Scan for the cell matching the given text and deliver its (X, Y) coordinate at center. 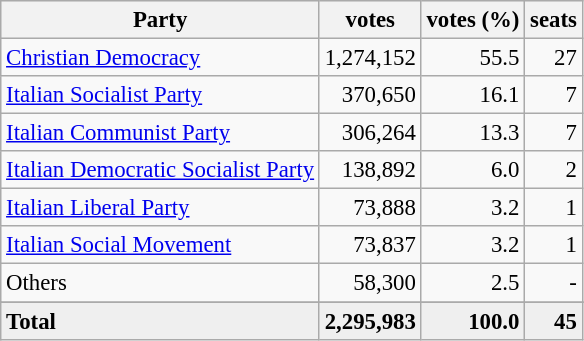
100.0 (473, 321)
45 (554, 321)
Italian Democratic Socialist Party (160, 170)
1,274,152 (370, 58)
27 (554, 58)
2 (554, 170)
138,892 (370, 170)
58,300 (370, 283)
Christian Democracy (160, 58)
Party (160, 20)
votes (370, 20)
6.0 (473, 170)
2,295,983 (370, 321)
73,888 (370, 208)
votes (%) (473, 20)
16.1 (473, 95)
2.5 (473, 283)
370,650 (370, 95)
Italian Liberal Party (160, 208)
Total (160, 321)
306,264 (370, 133)
Others (160, 283)
- (554, 283)
Italian Communist Party (160, 133)
Italian Social Movement (160, 245)
55.5 (473, 58)
13.3 (473, 133)
73,837 (370, 245)
Italian Socialist Party (160, 95)
seats (554, 20)
